Capture the cell that displays the provided text and extract its [x, y] central coordinate. 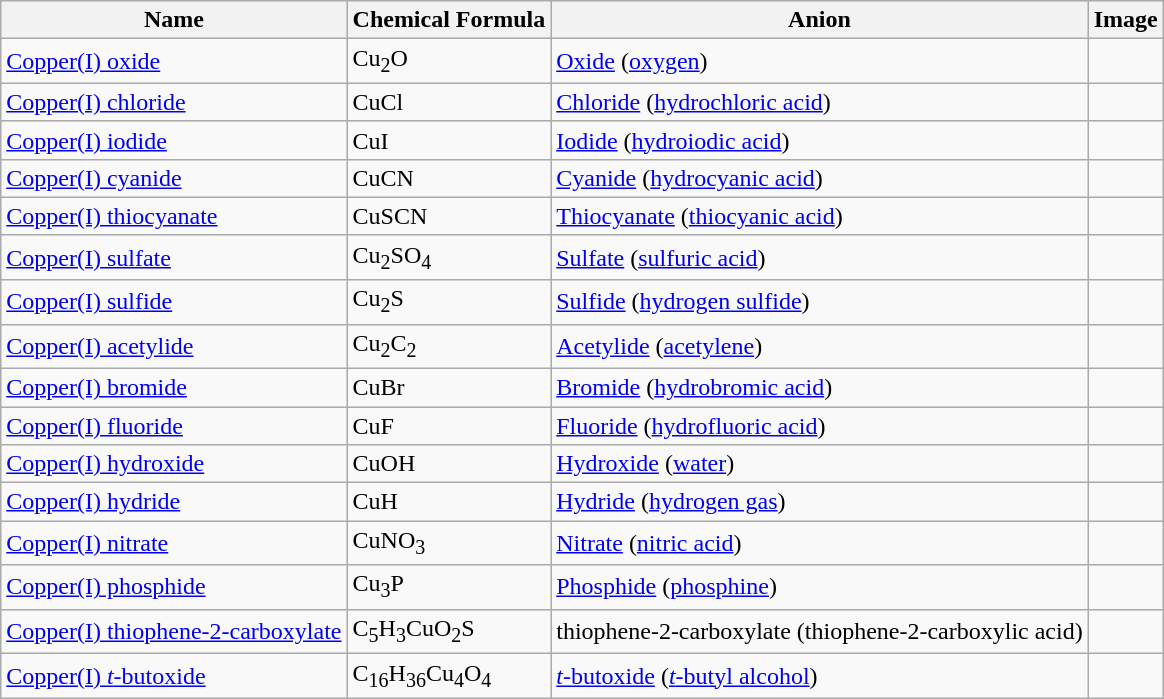
Chemical Formula [449, 20]
CuCN [449, 178]
Copper(I) sulfate [174, 257]
Copper(I) cyanide [174, 178]
Cu2C2 [449, 346]
CuI [449, 140]
t-butoxide (t-butyl alcohol) [820, 676]
Cu3P [449, 587]
CuOH [449, 464]
C5H3CuO2S [449, 631]
Chloride (hydrochloric acid) [820, 102]
Copper(I) thiocyanate [174, 216]
Copper(I) fluoride [174, 425]
Copper(I) sulfide [174, 302]
Copper(I) hydroxide [174, 464]
Fluoride (hydrofluoric acid) [820, 425]
Copper(I) chloride [174, 102]
Cu2S [449, 302]
Acetylide (acetylene) [820, 346]
Iodide (hydroiodic acid) [820, 140]
Copper(I) oxide [174, 61]
CuCl [449, 102]
Copper(I) bromide [174, 387]
Nitrate (nitric acid) [820, 543]
Copper(I) acetylide [174, 346]
C16H36Cu4O4 [449, 676]
CuF [449, 425]
Sulfate (sulfuric acid) [820, 257]
Hydroxide (water) [820, 464]
Copper(I) hydride [174, 502]
Phosphide (phosphine) [820, 587]
Cu2SO4 [449, 257]
Copper(I) nitrate [174, 543]
CuSCN [449, 216]
CuNO3 [449, 543]
Sulfide (hydrogen sulfide) [820, 302]
Bromide (hydrobromic acid) [820, 387]
Copper(I) iodide [174, 140]
Image [1126, 20]
Copper(I) t-butoxide [174, 676]
Name [174, 20]
Anion [820, 20]
Copper(I) thiophene-2-carboxylate [174, 631]
CuH [449, 502]
Oxide (oxygen) [820, 61]
thiophene-2-carboxylate (thiophene-2-carboxylic acid) [820, 631]
Cu2O [449, 61]
CuBr [449, 387]
Copper(I) phosphide [174, 587]
Cyanide (hydrocyanic acid) [820, 178]
Thiocyanate (thiocyanic acid) [820, 216]
Hydride (hydrogen gas) [820, 502]
